Locate the cell with the specified text and output its (x, y) center coordinate. 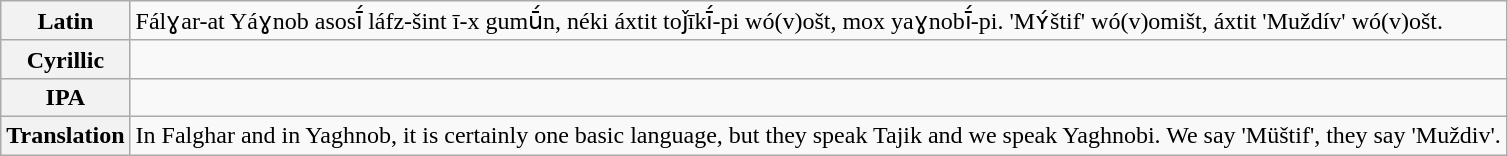
IPA (66, 97)
Latin (66, 21)
Cyrillic (66, 59)
In Falghar and in Yaghnob, it is certainly one basic language, but they speak Tajik and we speak Yaghnobi. We say 'Müštif', they say 'Muždiv'. (818, 135)
Fálɣar-at Yáɣnob asosī́ láfz-šint ī-x gumū́n, néki áxtit toǰīkī́-pi wó(v)ošt, mox yaɣnobī́-pi. 'Mʏ́štif' wó(v)omišt, áxtit 'Muždív' wó(v)ošt. (818, 21)
Translation (66, 135)
